Return (X, Y) of the center of cell containing provided text 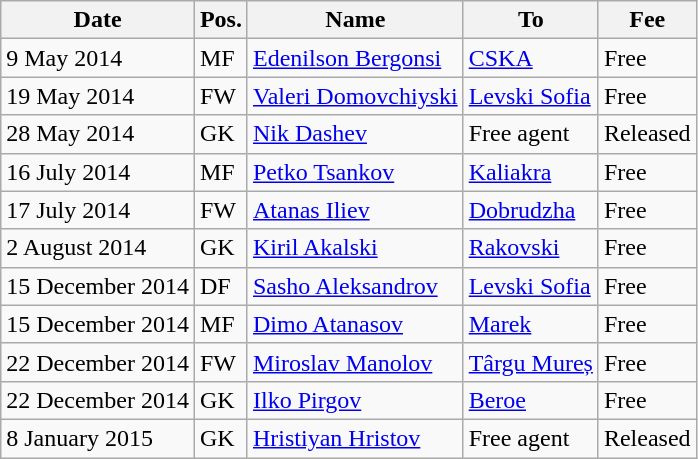
Ilko Pirgov (355, 400)
17 July 2014 (98, 210)
16 July 2014 (98, 172)
Edenilson Bergonsi (355, 58)
Name (355, 20)
Valeri Domovchiyski (355, 96)
Miroslav Manolov (355, 362)
8 January 2015 (98, 438)
Hristiyan Hristov (355, 438)
Atanas Iliev (355, 210)
Beroe (530, 400)
Petko Tsankov (355, 172)
Date (98, 20)
DF (220, 286)
9 May 2014 (98, 58)
Târgu Mureș (530, 362)
Marek (530, 324)
CSKA (530, 58)
Dobrudzha (530, 210)
Kaliakra (530, 172)
19 May 2014 (98, 96)
Rakovski (530, 248)
Fee (647, 20)
Sasho Aleksandrov (355, 286)
Pos. (220, 20)
2 August 2014 (98, 248)
28 May 2014 (98, 134)
Dimo Atanasov (355, 324)
Nik Dashev (355, 134)
To (530, 20)
Kiril Akalski (355, 248)
